Return (x, y) of the center of cell containing provided text 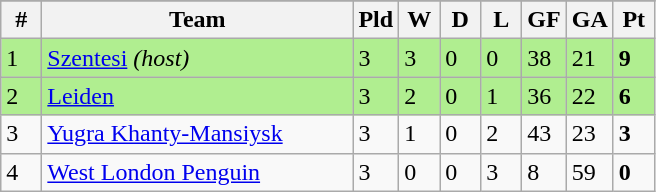
Yugra Khanty-Mansiysk (198, 134)
59 (590, 172)
Pld (376, 20)
4 (22, 172)
D (460, 20)
Szentesi (host) (198, 58)
Pt (634, 20)
23 (590, 134)
L (502, 20)
8 (544, 172)
38 (544, 58)
# (22, 20)
43 (544, 134)
22 (590, 96)
West London Penguin (198, 172)
Leiden (198, 96)
GF (544, 20)
36 (544, 96)
Team (198, 20)
W (420, 20)
6 (634, 96)
21 (590, 58)
GA (590, 20)
9 (634, 58)
